Extract the [x, y] coordinate from the center of the cell holding the provided text.  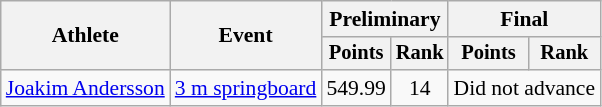
549.99 [356, 88]
Preliminary [384, 19]
14 [420, 88]
Event [246, 36]
Did not advance [524, 88]
Athlete [86, 36]
Final [524, 19]
3 m springboard [246, 88]
Joakim Andersson [86, 88]
